For the text-containing cell, return its midpoint in [x, y] coordinate format. 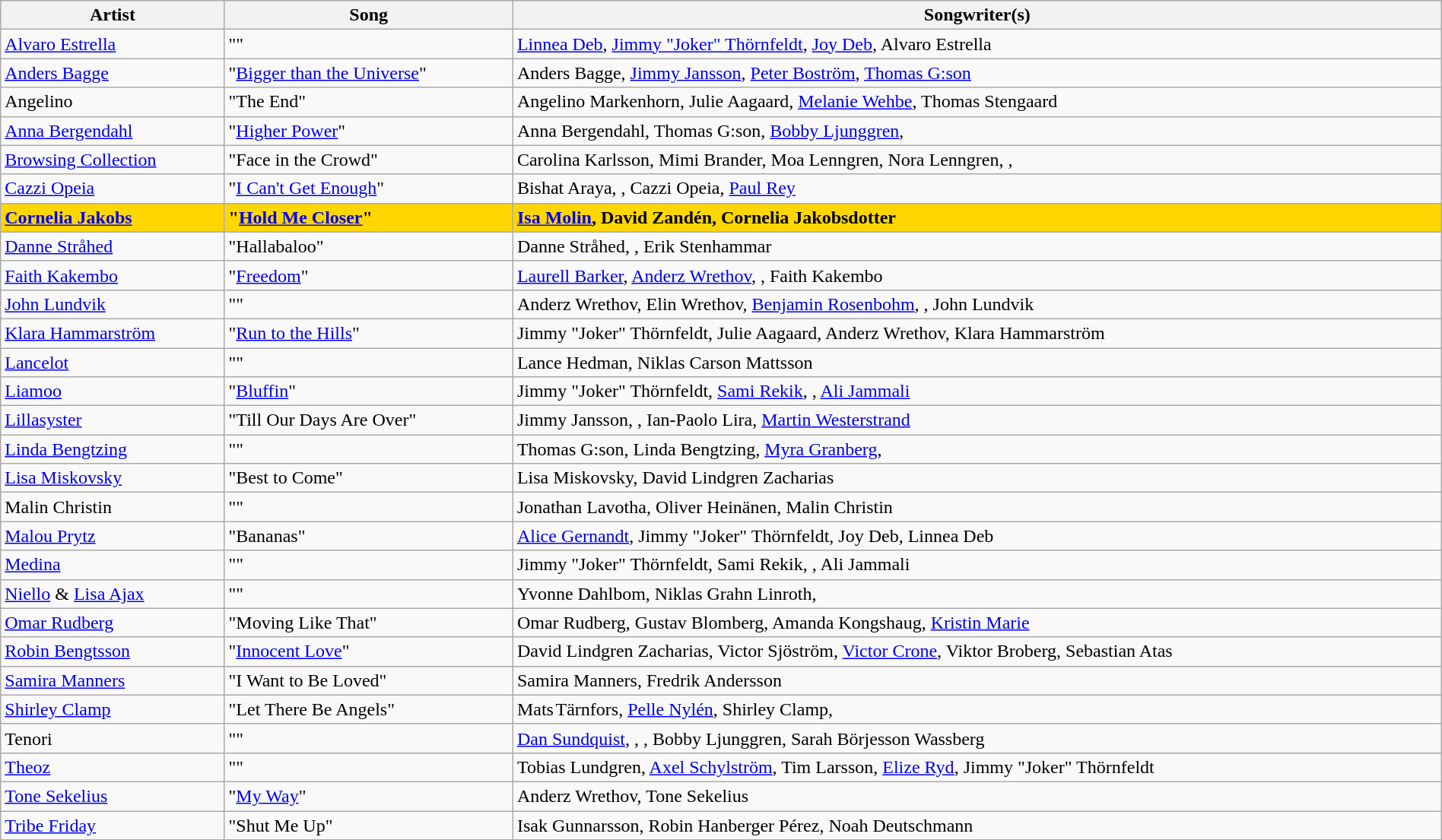
Laurell Barker, Anderz Wrethov, , Faith Kakembo [977, 275]
Anna Bergendahl [113, 131]
Cornelia Jakobs [113, 217]
"Let There Be Angels" [368, 709]
Linda Bengtzing [113, 449]
"I Want to Be Loved" [368, 680]
Faith Kakembo [113, 275]
"Bananas" [368, 536]
Alvaro Estrella [113, 44]
Browsing Collection [113, 160]
Samira Manners [113, 680]
"Shut Me Up" [368, 825]
"Face in the Crowd" [368, 160]
Tone Sekelius [113, 796]
Angelino [113, 102]
Malou Prytz [113, 536]
David Lindgren Zacharias, Victor Sjöström, Victor Crone, Viktor Broberg, Sebastian Atas [977, 651]
Shirley Clamp [113, 709]
Lance Hedman, Niklas Carson Mattsson [977, 363]
Tenori [113, 738]
Carolina Karlsson, Mimi Brander, Moa Lenngren, Nora Lenngren, , [977, 160]
Jimmy Jansson, , Ian-Paolo Lira, Martin Westerstrand [977, 420]
Isak Gunnarsson, Robin Hanberger Pérez, Noah Deutschmann [977, 825]
Lisa Miskovsky, David Lindgren Zacharias [977, 478]
Alice Gernandt, Jimmy "Joker" Thörnfeldt, Joy Deb, Linnea Deb [977, 536]
"My Way" [368, 796]
Danne Stråhed, , Erik Stenhammar [977, 246]
Mats Tärnfors, Pelle Nylén, Shirley Clamp, [977, 709]
Medina [113, 565]
Anna Bergendahl, Thomas G:son, Bobby Ljunggren, [977, 131]
Theoz [113, 767]
Robin Bengtsson [113, 651]
Danne Stråhed [113, 246]
Cazzi Opeia [113, 189]
"Higher Power" [368, 131]
Lillasyster [113, 420]
Artist [113, 15]
Anders Bagge, Jimmy Jansson, Peter Boström, Thomas G:son [977, 73]
Yvonne Dahlbom, Niklas Grahn Linroth, [977, 594]
"Hold Me Closer" [368, 217]
"Freedom" [368, 275]
Malin Christin [113, 507]
Klara Hammarström [113, 333]
Angelino Markenhorn, Julie Aagaard, Melanie Wehbe, Thomas Stengaard [977, 102]
Anders Bagge [113, 73]
Liamoo [113, 391]
"Best to Come" [368, 478]
Lancelot [113, 363]
Jonathan Lavotha, Oliver Heinänen, Malin Christin [977, 507]
Anderz Wrethov, Tone Sekelius [977, 796]
Dan Sundquist, , , Bobby Ljunggren, Sarah Börjesson Wassberg [977, 738]
John Lundvik [113, 304]
Thomas G:son, Linda Bengtzing, Myra Granberg, [977, 449]
Anderz Wrethov, Elin Wrethov, Benjamin Rosenbohm, , John Lundvik [977, 304]
Jimmy "Joker" Thörnfeldt, Julie Aagaard, Anderz Wrethov, Klara Hammarström [977, 333]
Bishat Araya, , Cazzi Opeia, Paul Rey [977, 189]
Tobias Lundgren, Axel Schylström, Tim Larsson, Elize Ryd, Jimmy "Joker" Thörnfeldt [977, 767]
"Bigger than the Universe" [368, 73]
"Till Our Days Are Over" [368, 420]
Samira Manners, Fredrik Andersson [977, 680]
"The End" [368, 102]
Omar Rudberg, Gustav Blomberg, Amanda Kongshaug, Kristin Marie [977, 623]
"Bluffin" [368, 391]
"Hallabaloo" [368, 246]
Song [368, 15]
Songwriter(s) [977, 15]
"Innocent Love" [368, 651]
Lisa Miskovsky [113, 478]
Niello & Lisa Ajax [113, 594]
"I Can't Get Enough" [368, 189]
Omar Rudberg [113, 623]
Tribe Friday [113, 825]
"Moving Like That" [368, 623]
"Run to the Hills" [368, 333]
Linnea Deb, Jimmy "Joker" Thörnfeldt, Joy Deb, Alvaro Estrella [977, 44]
Isa Molin, David Zandén, Cornelia Jakobsdotter [977, 217]
